Extract the [X, Y] coordinate from the center of the cell holding the provided text.  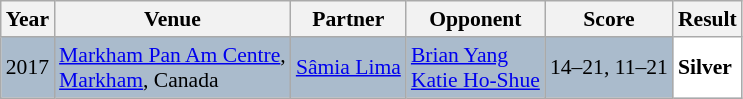
Sâmia Lima [348, 68]
14–21, 11–21 [609, 68]
Silver [708, 68]
Brian Yang Katie Ho-Shue [476, 68]
Opponent [476, 19]
Venue [172, 19]
Markham Pan Am Centre,Markham, Canada [172, 68]
Result [708, 19]
Partner [348, 19]
2017 [28, 68]
Year [28, 19]
Score [609, 19]
